Detect which cell encompasses the target text, then output its (X, Y) center coordinate. 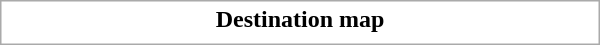
Destination map (300, 19)
